Scan for the cell matching the given text and deliver its [x, y] coordinate at center. 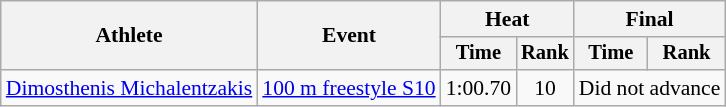
Final [650, 19]
Did not advance [650, 88]
Heat [508, 19]
100 m freestyle S10 [348, 88]
10 [545, 88]
1:00.70 [478, 88]
Dimosthenis Michalentzakis [130, 88]
Event [348, 36]
Athlete [130, 36]
